Identify which cell holds the provided text, then report its [x, y] central coordinate. 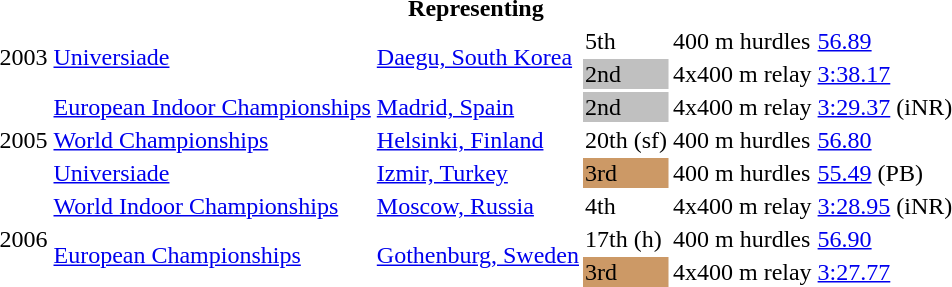
Gothenburg, Sweden [478, 256]
European Championships [212, 256]
World Indoor Championships [212, 206]
4th [626, 206]
Helsinki, Finland [478, 140]
Izmir, Turkey [478, 173]
Daegu, South Korea [478, 58]
European Indoor Championships [212, 107]
World Championships [212, 140]
5th [626, 41]
Madrid, Spain [478, 107]
20th (sf) [626, 140]
17th (h) [626, 239]
Moscow, Russia [478, 206]
